From the cell containing the given text, extract its center point as (X, Y) coordinate. 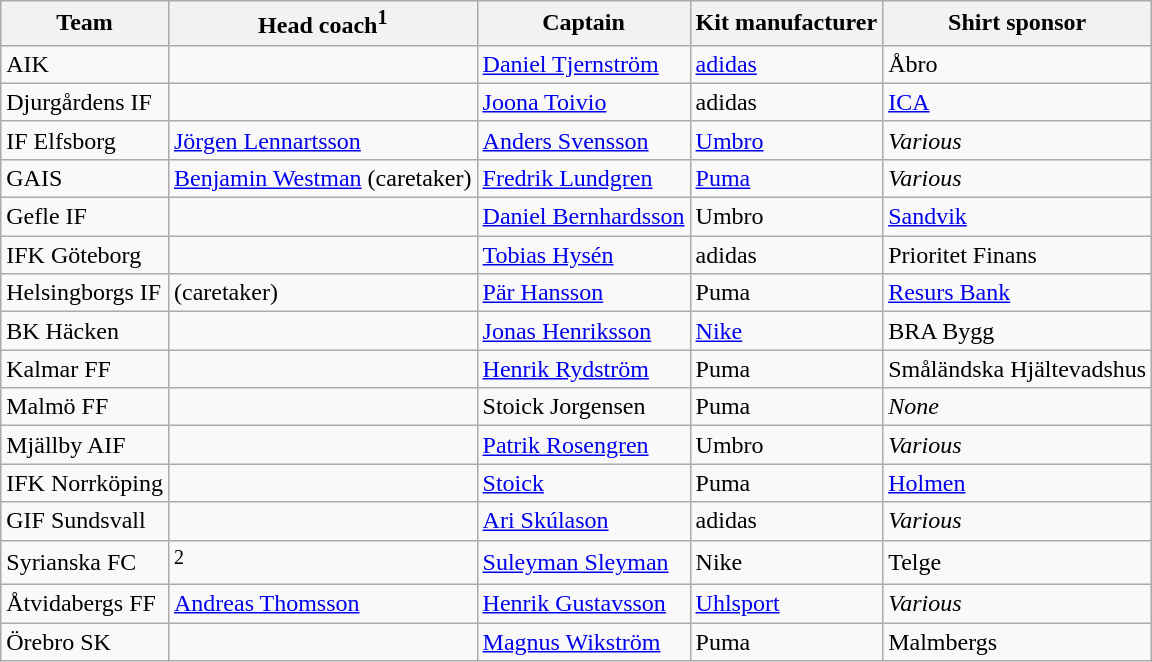
Telge (1018, 562)
Suleyman Sleyman (584, 562)
Resurs Bank (1018, 293)
Holmen (1018, 483)
Magnus Wikström (584, 642)
Småländska Hjältevadshus (1018, 369)
(caretaker) (322, 293)
GAIS (85, 178)
Kit manufacturer (786, 24)
Örebro SK (85, 642)
Uhlsport (786, 604)
Kalmar FF (85, 369)
Åtvidabergs FF (85, 604)
Team (85, 24)
Mjällby AIF (85, 445)
Joona Toivio (584, 102)
Head coach1 (322, 24)
Malmö FF (85, 407)
BRA Bygg (1018, 331)
Djurgårdens IF (85, 102)
IFK Göteborg (85, 255)
ICA (1018, 102)
AIK (85, 64)
IF Elfsborg (85, 140)
Syrianska FC (85, 562)
Daniel Tjernström (584, 64)
Andreas Thomsson (322, 604)
Henrik Rydström (584, 369)
BK Häcken (85, 331)
Tobias Hysén (584, 255)
Stoick (584, 483)
None (1018, 407)
Henrik Gustavsson (584, 604)
Sandvik (1018, 217)
Jonas Henriksson (584, 331)
Pär Hansson (584, 293)
Ari Skúlason (584, 521)
Fredrik Lundgren (584, 178)
2 (322, 562)
Patrik Rosengren (584, 445)
Stoick Jorgensen (584, 407)
GIF Sundsvall (85, 521)
Malmbergs (1018, 642)
Captain (584, 24)
Åbro (1018, 64)
IFK Norrköping (85, 483)
Shirt sponsor (1018, 24)
Gefle IF (85, 217)
Daniel Bernhardsson (584, 217)
Prioritet Finans (1018, 255)
Anders Svensson (584, 140)
Jörgen Lennartsson (322, 140)
Benjamin Westman (caretaker) (322, 178)
Helsingborgs IF (85, 293)
